Output the (x, y) coordinate of the center of the cell containing the given text.  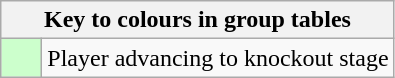
Key to colours in group tables (198, 20)
Player advancing to knockout stage (218, 58)
